Search for the cell housing the specified text and yield its (x, y) center coordinate. 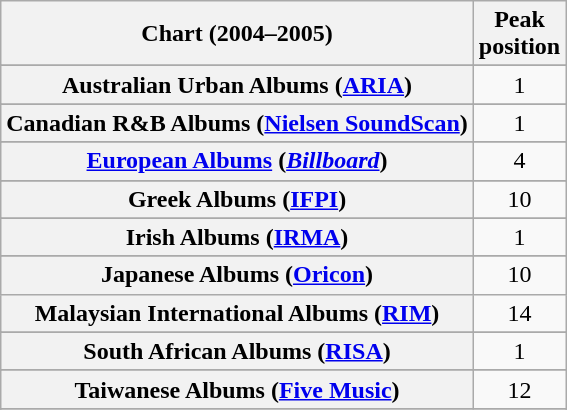
Canadian R&B Albums (Nielsen SoundScan) (238, 123)
Chart (2004–2005) (238, 34)
Peakposition (519, 34)
Japanese Albums (Oricon) (238, 275)
Malaysian International Albums (RIM) (238, 313)
4 (519, 161)
European Albums (Billboard) (238, 161)
Taiwanese Albums (Five Music) (238, 389)
14 (519, 313)
Australian Urban Albums (ARIA) (238, 85)
Greek Albums (IFPI) (238, 199)
12 (519, 389)
South African Albums (RISA) (238, 351)
Irish Albums (IRMA) (238, 237)
